Provide the [X, Y] coordinate of the cell's center where the given text is located.  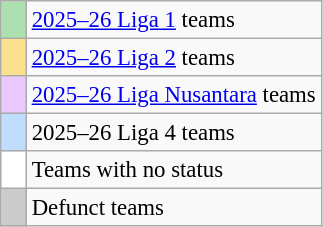
Defunct teams [174, 208]
2025–26 Liga 4 teams [174, 133]
2025–26 Liga 1 teams [174, 20]
2025–26 Liga 2 teams [174, 58]
Teams with no status [174, 170]
2025–26 Liga Nusantara teams [174, 95]
